Locate the cell with the specified text and output its [x, y] center coordinate. 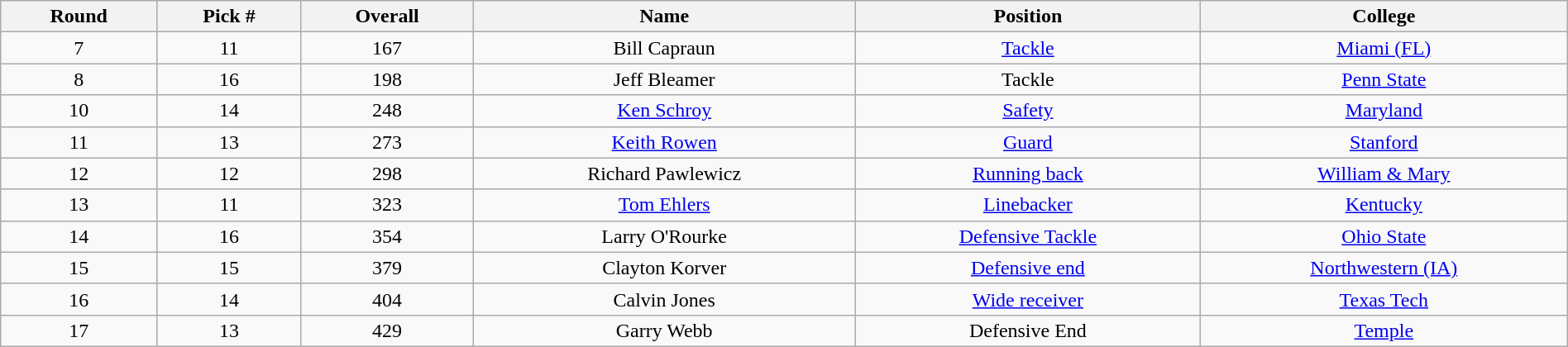
Running back [1027, 173]
273 [387, 142]
7 [79, 48]
Name [665, 17]
William & Mary [1384, 173]
323 [387, 205]
Wide receiver [1027, 299]
Tom Ehlers [665, 205]
Texas Tech [1384, 299]
429 [387, 330]
Ken Schroy [665, 111]
354 [387, 236]
379 [387, 268]
Larry O'Rourke [665, 236]
Richard Pawlewicz [665, 173]
College [1384, 17]
Bill Capraun [665, 48]
Defensive Tackle [1027, 236]
Miami (FL) [1384, 48]
17 [79, 330]
Guard [1027, 142]
Kentucky [1384, 205]
Maryland [1384, 111]
Keith Rowen [665, 142]
Jeff Bleamer [665, 79]
Northwestern (IA) [1384, 268]
Round [79, 17]
167 [387, 48]
Temple [1384, 330]
Penn State [1384, 79]
198 [387, 79]
Ohio State [1384, 236]
298 [387, 173]
10 [79, 111]
Calvin Jones [665, 299]
Overall [387, 17]
Linebacker [1027, 205]
404 [387, 299]
Garry Webb [665, 330]
Stanford [1384, 142]
Position [1027, 17]
Defensive end [1027, 268]
8 [79, 79]
Safety [1027, 111]
Clayton Korver [665, 268]
248 [387, 111]
Defensive End [1027, 330]
Pick # [230, 17]
